Return [X, Y] of the center of cell containing provided text 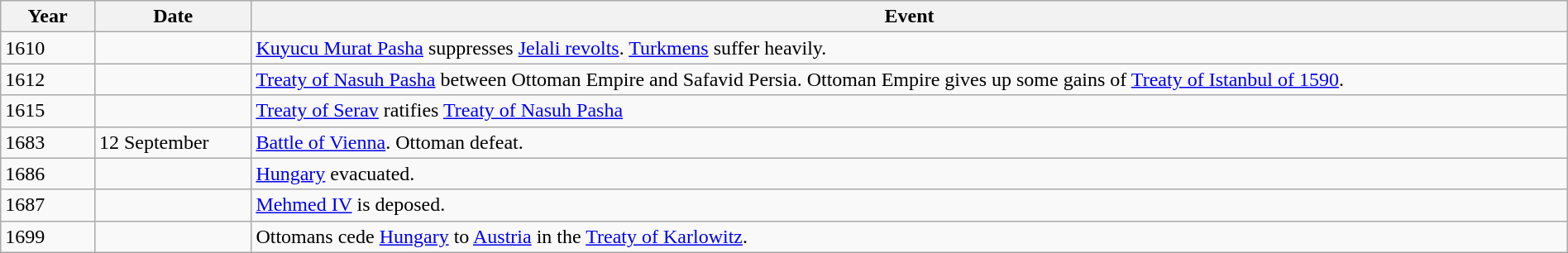
Hungary evacuated. [910, 174]
1610 [48, 48]
Mehmed IV is deposed. [910, 205]
1612 [48, 79]
Treaty of Nasuh Pasha between Ottoman Empire and Safavid Persia. Ottoman Empire gives up some gains of Treaty of Istanbul of 1590. [910, 79]
1683 [48, 142]
1686 [48, 174]
Battle of Vienna. Ottoman defeat. [910, 142]
Ottomans cede Hungary to Austria in the Treaty of Karlowitz. [910, 236]
1699 [48, 236]
12 September [172, 142]
Kuyucu Murat Pasha suppresses Jelali revolts. Turkmens suffer heavily. [910, 48]
1615 [48, 111]
1687 [48, 205]
Treaty of Serav ratifies Treaty of Nasuh Pasha [910, 111]
Event [910, 17]
Date [172, 17]
Year [48, 17]
